For the text-containing cell, return its midpoint in [x, y] coordinate format. 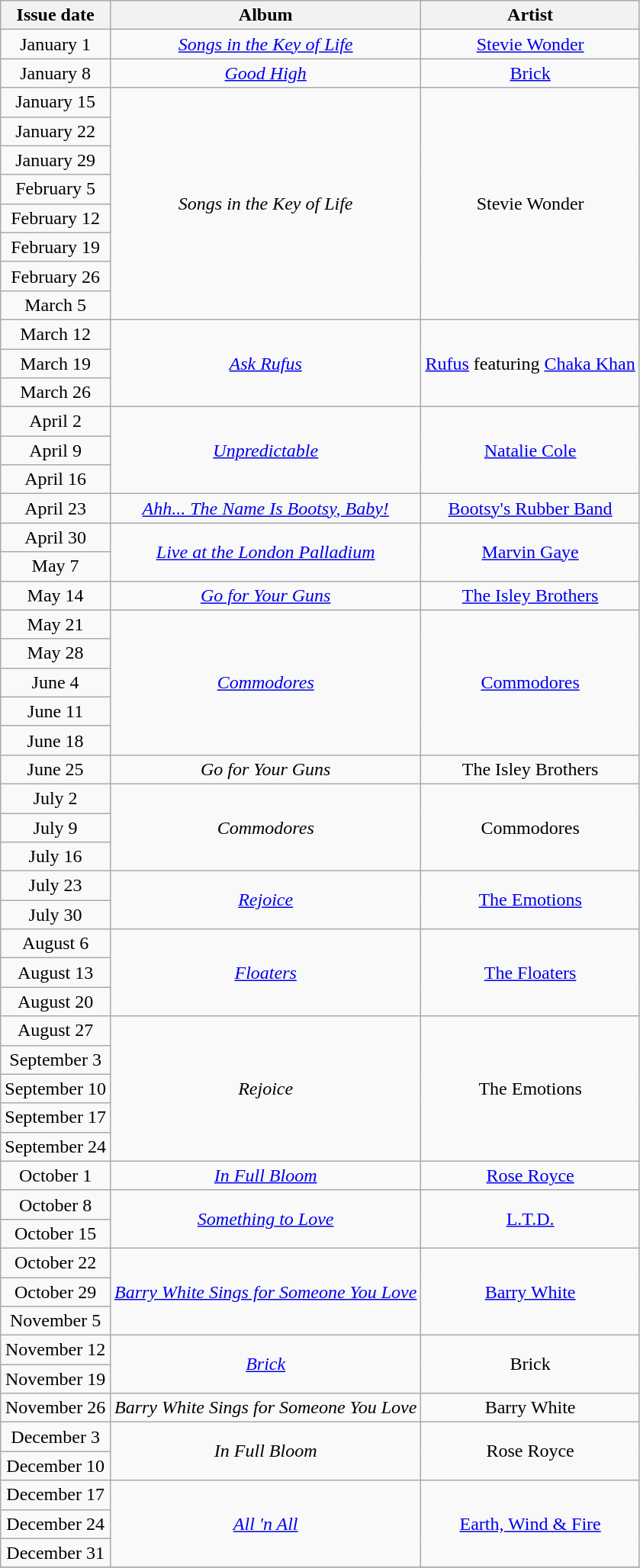
December 24 [56, 1524]
Ahh... The Name Is Bootsy, Baby! [265, 508]
July 23 [56, 886]
January 29 [56, 160]
November 26 [56, 1408]
Rufus featuring Chaka Khan [530, 363]
March 26 [56, 393]
April 9 [56, 451]
November 19 [56, 1379]
January 22 [56, 131]
August 13 [56, 973]
All 'n All [265, 1524]
December 31 [56, 1553]
September 17 [56, 1117]
Something to Love [265, 1219]
May 14 [56, 595]
May 7 [56, 566]
June 4 [56, 682]
August 6 [56, 944]
January 8 [56, 73]
Floaters [265, 973]
November 12 [56, 1350]
July 30 [56, 915]
Marvin Gaye [530, 552]
January 1 [56, 44]
May 21 [56, 624]
February 12 [56, 218]
July 16 [56, 857]
The Floaters [530, 973]
October 22 [56, 1262]
April 16 [56, 479]
Album [265, 15]
June 11 [56, 711]
Issue date [56, 15]
April 23 [56, 508]
July 9 [56, 827]
L.T.D. [530, 1219]
Live at the London Palladium [265, 552]
Bootsy's Rubber Band [530, 508]
October 29 [56, 1292]
Good High [265, 73]
December 10 [56, 1466]
March 12 [56, 334]
October 15 [56, 1233]
September 3 [56, 1060]
September 24 [56, 1146]
October 8 [56, 1204]
June 25 [56, 769]
Unpredictable [265, 451]
October 1 [56, 1175]
July 2 [56, 798]
March 19 [56, 364]
February 5 [56, 189]
Ask Rufus [265, 363]
May 28 [56, 653]
December 3 [56, 1437]
February 19 [56, 247]
March 5 [56, 305]
August 20 [56, 1002]
Artist [530, 15]
January 15 [56, 102]
April 30 [56, 537]
December 17 [56, 1495]
September 10 [56, 1089]
Earth, Wind & Fire [530, 1524]
November 5 [56, 1321]
February 26 [56, 276]
April 2 [56, 422]
August 27 [56, 1031]
June 18 [56, 740]
Natalie Cole [530, 451]
